Return the (X, Y) coordinate for the center point of the cell that contains the specified text.  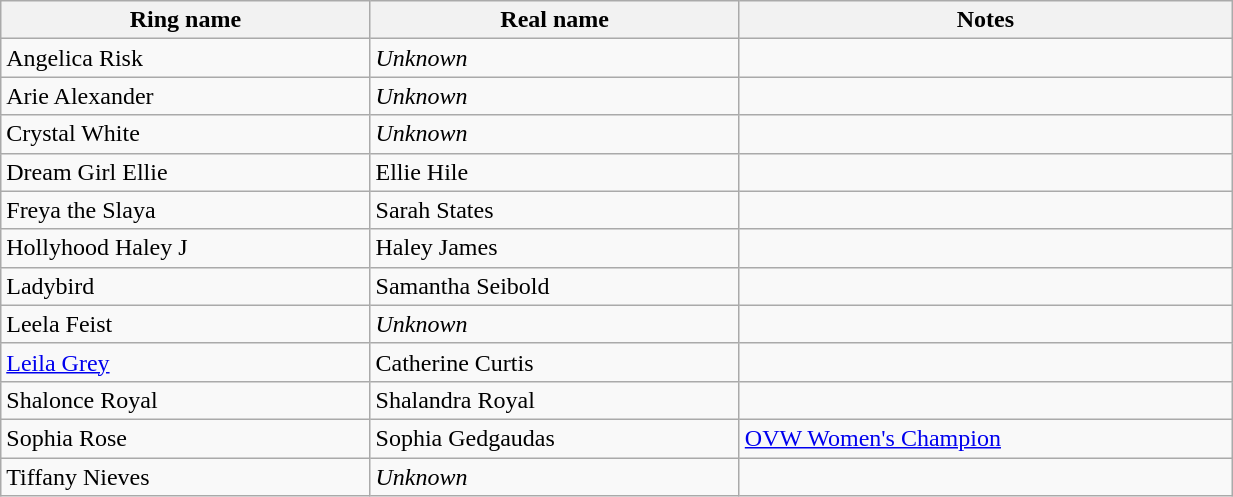
Freya the Slaya (186, 210)
Angelica Risk (186, 58)
Tiffany Nieves (186, 477)
OVW Women's Champion (985, 438)
Sarah States (554, 210)
Real name (554, 20)
Leila Grey (186, 362)
Ellie Hile (554, 172)
Sophia Gedgaudas (554, 438)
Ladybird (186, 286)
Sophia Rose (186, 438)
Haley James (554, 248)
Samantha Seibold (554, 286)
Hollyhood Haley J (186, 248)
Ring name (186, 20)
Notes (985, 20)
Leela Feist (186, 324)
Shalandra Royal (554, 400)
Arie Alexander (186, 96)
Shalonce Royal (186, 400)
Catherine Curtis (554, 362)
Dream Girl Ellie (186, 172)
Crystal White (186, 134)
